Determine the (X, Y) coordinate at the center of the cell enclosing the given text.  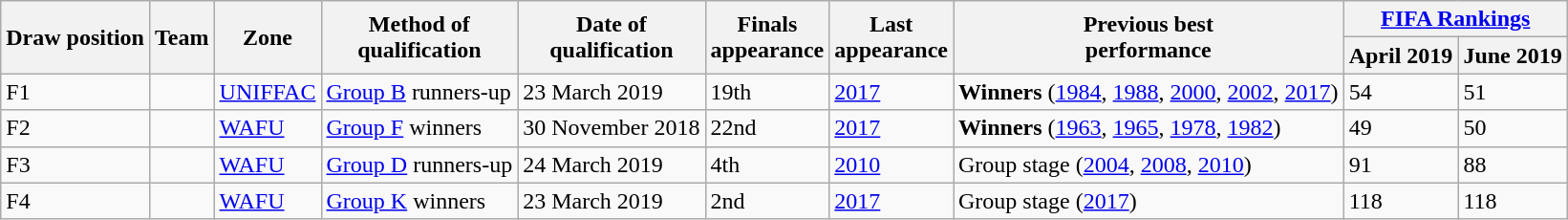
Group stage (2004, 2008, 2010) (1149, 165)
24 March 2019 (612, 165)
51 (1513, 92)
22nd (767, 128)
54 (1401, 92)
Date ofqualification (612, 37)
F1 (75, 92)
Group K winners (419, 201)
Previous bestperformance (1149, 37)
UNIFFAC (268, 92)
50 (1513, 128)
Method ofqualification (419, 37)
Lastappearance (891, 37)
49 (1401, 128)
4th (767, 165)
Winners (1984, 1988, 2000, 2002, 2017) (1149, 92)
88 (1513, 165)
Team (182, 37)
19th (767, 92)
F4 (75, 201)
F3 (75, 165)
Draw position (75, 37)
Group stage (2017) (1149, 201)
2nd (767, 201)
April 2019 (1401, 55)
91 (1401, 165)
Group D runners-up (419, 165)
Group F winners (419, 128)
FIFA Rankings (1455, 19)
F2 (75, 128)
June 2019 (1513, 55)
30 November 2018 (612, 128)
Zone (268, 37)
2010 (891, 165)
Group B runners-up (419, 92)
Winners (1963, 1965, 1978, 1982) (1149, 128)
Finalsappearance (767, 37)
